From the cell containing the given text, extract its center point as (x, y) coordinate. 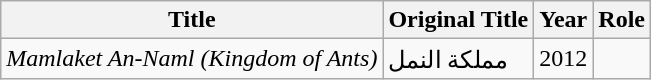
Title (192, 20)
Mamlaket An-Naml (Kingdom of Ants) (192, 59)
2012 (564, 59)
Original Title (458, 20)
Year (564, 20)
مملكة النمل (458, 59)
Role (622, 20)
